Output the (X, Y) coordinate of the center of the cell containing the given text.  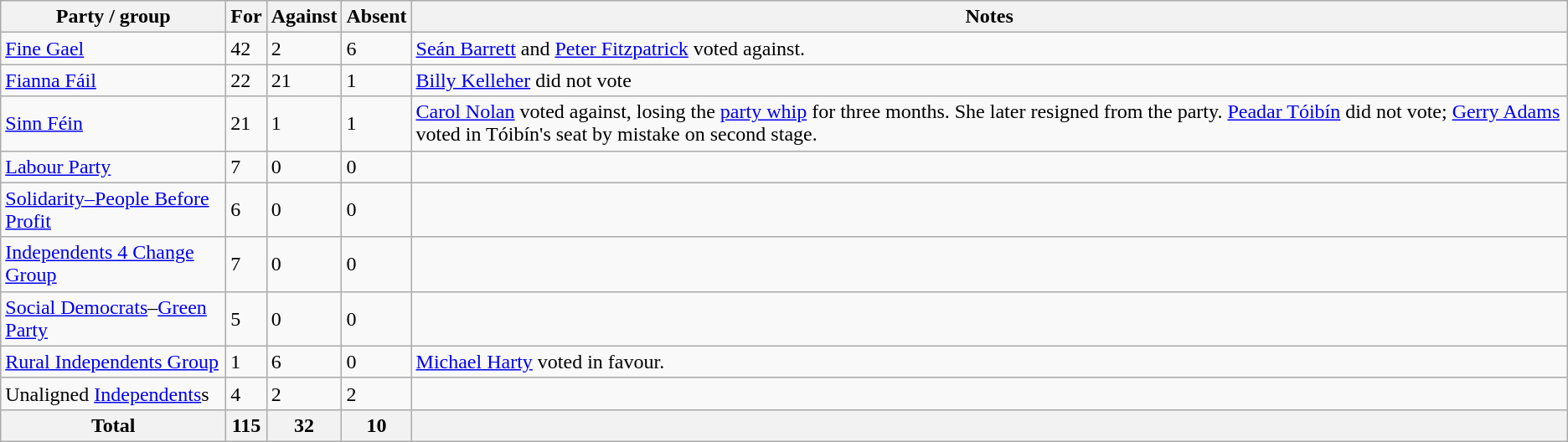
Total (114, 425)
Unaligned Independentss (114, 393)
22 (246, 80)
10 (377, 425)
Fianna Fáil (114, 80)
Billy Kelleher did not vote (989, 80)
5 (246, 318)
Seán Barrett and Peter Fitzpatrick voted against. (989, 49)
Absent (377, 17)
Against (304, 17)
Social Democrats–Green Party (114, 318)
Independents 4 Change Group (114, 265)
Notes (989, 17)
115 (246, 425)
Solidarity–People Before Profit (114, 209)
42 (246, 49)
32 (304, 425)
For (246, 17)
Sinn Féin (114, 124)
Labour Party (114, 167)
Party / group (114, 17)
Fine Gael (114, 49)
Rural Independents Group (114, 362)
Michael Harty voted in favour. (989, 362)
4 (246, 393)
